Find where the given text appears and provide that cell's center as (X, Y) coordinate. 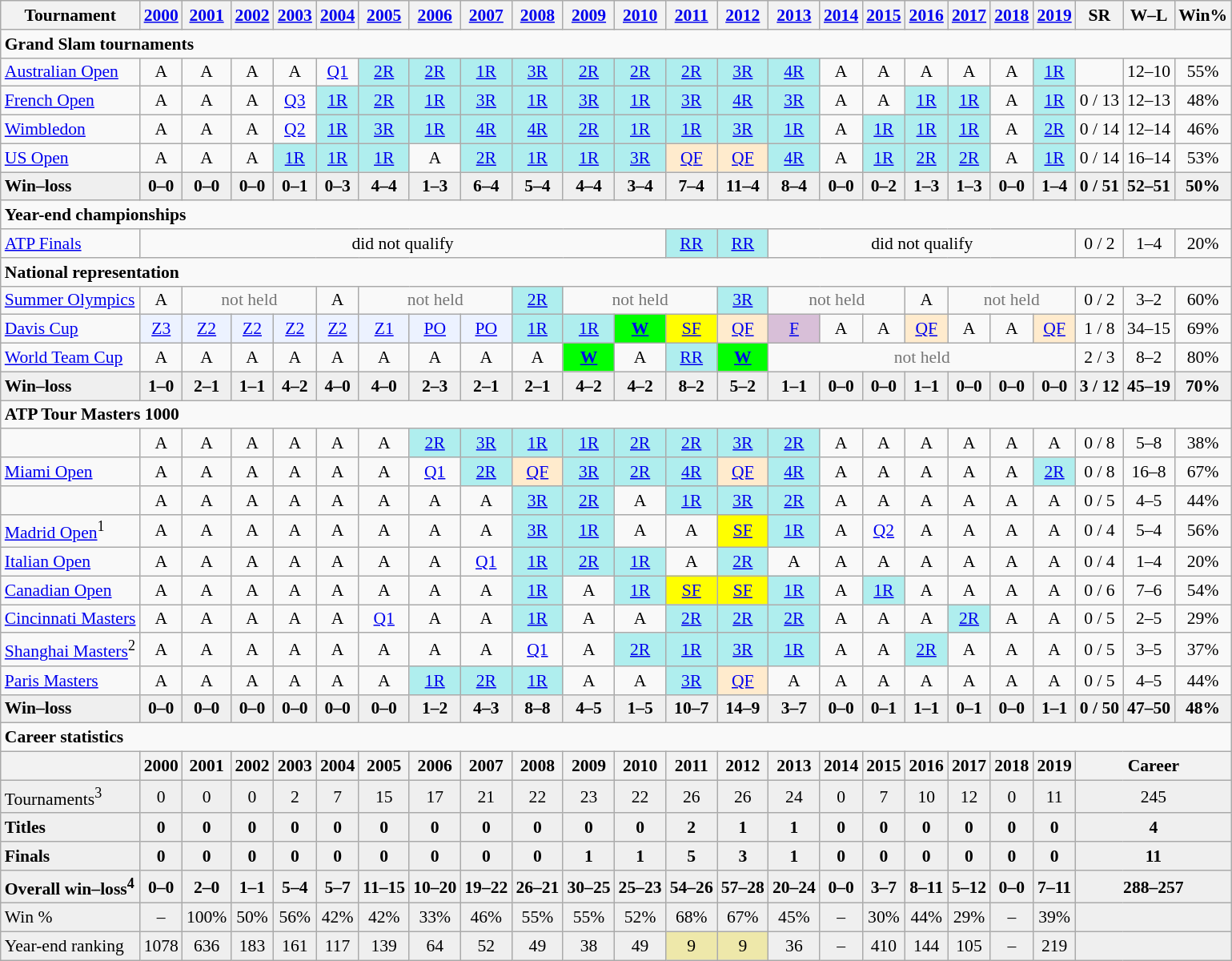
Shanghai Masters2 (70, 650)
23 (588, 796)
45% (794, 918)
3 / 12 (1100, 386)
0–2 (884, 187)
38% (1202, 444)
54–26 (692, 887)
7–4 (692, 187)
3–2 (1149, 300)
SR (1100, 15)
47–50 (1149, 710)
Z1 (384, 329)
161 (295, 947)
7–11 (1053, 887)
Tournaments3 (70, 796)
Year-end championships (616, 215)
Davis Cup (70, 329)
26–21 (537, 887)
3–5 (1149, 650)
0 / 6 (1100, 590)
25–23 (640, 887)
36 (794, 947)
Year-end ranking (70, 947)
15 (384, 796)
Win % (70, 918)
11–15 (384, 887)
183 (251, 947)
17 (435, 796)
2–3 (435, 386)
Career statistics (616, 738)
80% (1202, 358)
21 (486, 796)
12 (969, 796)
Z3 (162, 329)
12–13 (1149, 101)
5–2 (743, 386)
52% (640, 918)
117 (338, 947)
F (794, 329)
ATP Tour Masters 1000 (616, 415)
Titles (70, 828)
24 (794, 796)
52–51 (1149, 187)
34–15 (1149, 329)
Paris Masters (70, 681)
10 (927, 796)
410 (884, 947)
10–7 (692, 710)
33% (435, 918)
60% (1202, 300)
288–257 (1154, 887)
3 (743, 856)
Madrid Open1 (70, 530)
19–22 (486, 887)
5 (692, 856)
39% (1053, 918)
57–28 (743, 887)
2–0 (207, 887)
4–3 (486, 710)
52 (486, 947)
Win% (1202, 15)
1–2 (435, 710)
1–5 (640, 710)
5–7 (338, 887)
6–4 (486, 187)
5–8 (1149, 444)
100% (207, 918)
Wimbledon (70, 130)
2–5 (1149, 619)
Tournament (70, 15)
Italian Open (70, 562)
0 / 51 (1100, 187)
68% (692, 918)
1–0 (162, 386)
7–6 (1149, 590)
54% (1202, 590)
Canadian Open (70, 590)
4 (1154, 828)
Cincinnati Masters (70, 619)
Finals (70, 856)
69% (1202, 329)
144 (927, 947)
8–8 (537, 710)
14–9 (743, 710)
National representation (616, 272)
64 (435, 947)
105 (969, 947)
5–12 (969, 887)
16–14 (1149, 158)
12–10 (1149, 72)
Australian Open (70, 72)
1 / 8 (1100, 329)
0–3 (338, 187)
219 (1053, 947)
30–25 (588, 887)
Grand Slam tournaments (616, 44)
10–20 (435, 887)
139 (384, 947)
Overall win–loss4 (70, 887)
0 / 50 (1100, 710)
ATP Finals (70, 243)
11–4 (743, 187)
38 (588, 947)
Career (1154, 766)
70% (1202, 386)
US Open (70, 158)
636 (207, 947)
1078 (162, 947)
French Open (70, 101)
W–L (1149, 15)
8–11 (927, 887)
245 (1154, 796)
Miami Open (70, 472)
16–8 (1149, 472)
20–24 (794, 887)
Summer Olympics (70, 300)
12–14 (1149, 130)
30% (884, 918)
Q3 (295, 101)
8–4 (794, 187)
World Team Cup (70, 358)
37% (1202, 650)
45–19 (1149, 386)
3–4 (640, 187)
53% (1202, 158)
2 / 3 (1100, 358)
0 / 13 (1100, 101)
